Return [X, Y] of the center of cell containing provided text 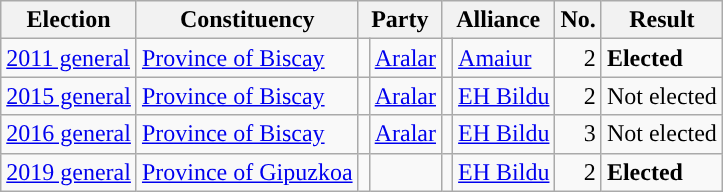
Alliance [498, 20]
Constituency [247, 20]
Election [69, 20]
3 [578, 134]
Amaiur [504, 58]
2016 general [69, 134]
2015 general [69, 96]
2011 general [69, 58]
2019 general [69, 172]
Result [662, 20]
Party [400, 20]
Province of Gipuzkoa [247, 172]
No. [578, 20]
